Determine the [x, y] coordinate at the center of the cell enclosing the given text.  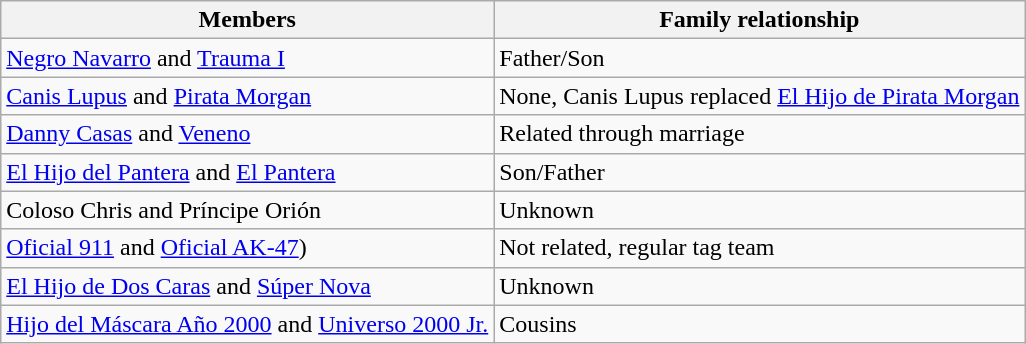
None, Canis Lupus replaced El Hijo de Pirata Morgan [760, 96]
Related through marriage [760, 134]
Father/Son [760, 58]
Canis Lupus and Pirata Morgan [248, 96]
Cousins [760, 324]
Hijo del Máscara Año 2000 and Universo 2000 Jr. [248, 324]
Coloso Chris and Príncipe Orión [248, 210]
El Hijo del Pantera and El Pantera [248, 172]
Members [248, 20]
Oficial 911 and Oficial AK-47) [248, 248]
Danny Casas and Veneno [248, 134]
Son/Father [760, 172]
El Hijo de Dos Caras and Súper Nova [248, 286]
Negro Navarro and Trauma I [248, 58]
Not related, regular tag team [760, 248]
Family relationship [760, 20]
